Detect which cell encompasses the target text, then output its [X, Y] center coordinate. 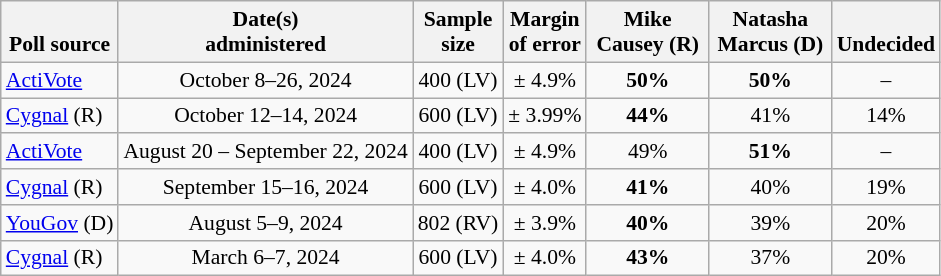
39% [770, 223]
43% [648, 258]
Marginof error [544, 32]
51% [770, 152]
Poll source [60, 32]
Samplesize [458, 32]
MikeCausey (R) [648, 32]
Date(s)administered [265, 32]
September 15–16, 2024 [265, 187]
44% [648, 116]
October 12–14, 2024 [265, 116]
October 8–26, 2024 [265, 80]
August 20 – September 22, 2024 [265, 152]
August 5–9, 2024 [265, 223]
49% [648, 152]
37% [770, 258]
YouGov (D) [60, 223]
NatashaMarcus (D) [770, 32]
± 3.99% [544, 116]
802 (RV) [458, 223]
± 3.9% [544, 223]
19% [886, 187]
14% [886, 116]
Undecided [886, 32]
March 6–7, 2024 [265, 258]
